Detect which cell encompasses the target text, then output its [X, Y] center coordinate. 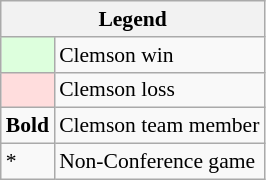
Non-Conference game [159, 162]
Clemson team member [159, 126]
Legend [133, 19]
* [28, 162]
Bold [28, 126]
Clemson loss [159, 90]
Clemson win [159, 55]
